Determine the (x, y) coordinate at the center of the cell enclosing the given text.  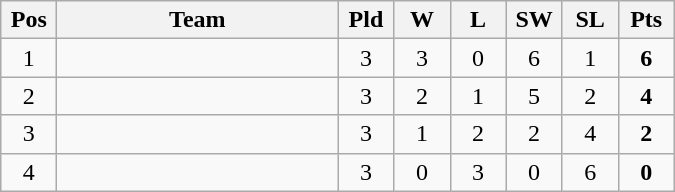
W (422, 20)
Team (198, 20)
Pos (29, 20)
Pts (646, 20)
Pld (366, 20)
SL (590, 20)
5 (534, 96)
L (478, 20)
SW (534, 20)
